Provide the (x, y) coordinate of the cell's center where the given text is located.  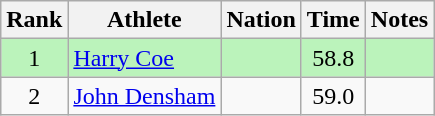
1 (34, 58)
Athlete (144, 20)
Notes (399, 20)
Harry Coe (144, 58)
John Densham (144, 96)
Nation (261, 20)
2 (34, 96)
Rank (34, 20)
58.8 (333, 58)
59.0 (333, 96)
Time (333, 20)
